Identify which cell holds the provided text, then report its [X, Y] central coordinate. 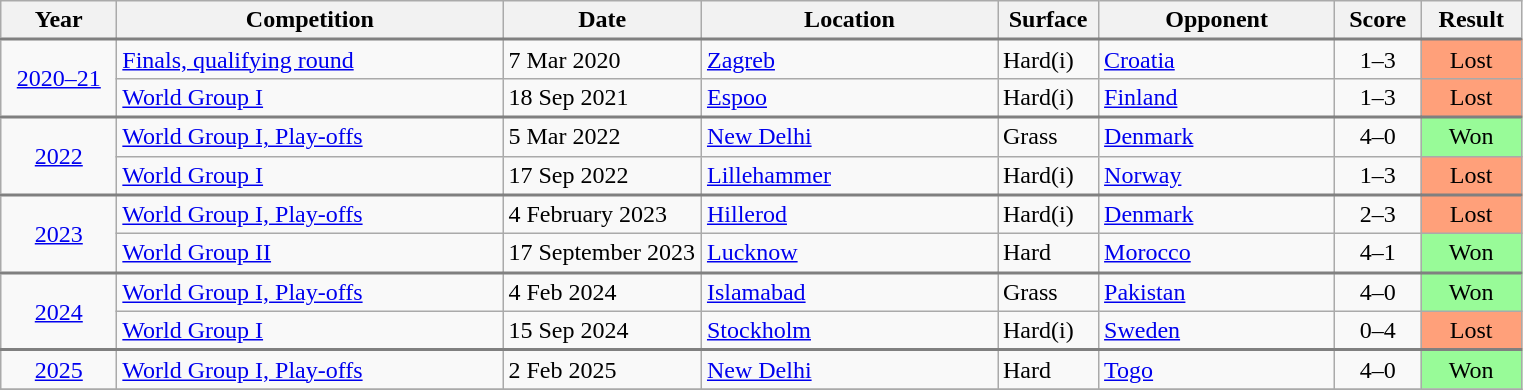
Surface [1048, 20]
2–3 [1378, 214]
2023 [59, 234]
Morocco [1217, 254]
2020–21 [59, 79]
Lillehammer [849, 176]
2024 [59, 311]
4 Feb 2024 [602, 292]
Score [1378, 20]
Finals, qualifying round [310, 60]
Sweden [1217, 330]
Hillerod [849, 214]
Stockholm [849, 330]
0–4 [1378, 330]
Espoo [849, 98]
Zagreb [849, 60]
4 February 2023 [602, 214]
4–1 [1378, 254]
Opponent [1217, 20]
17 September 2023 [602, 254]
Competition [310, 20]
Location [849, 20]
2022 [59, 156]
World Group II [310, 254]
Result [1472, 20]
Finland [1217, 98]
Pakistan [1217, 292]
18 Sep 2021 [602, 98]
Croatia [1217, 60]
7 Mar 2020 [602, 60]
2025 [59, 370]
Islamabad [849, 292]
15 Sep 2024 [602, 330]
17 Sep 2022 [602, 176]
Date [602, 20]
Norway [1217, 176]
Year [59, 20]
5 Mar 2022 [602, 136]
Lucknow [849, 254]
Togo [1217, 370]
2 Feb 2025 [602, 370]
